Scan for the cell matching the given text and deliver its [x, y] coordinate at center. 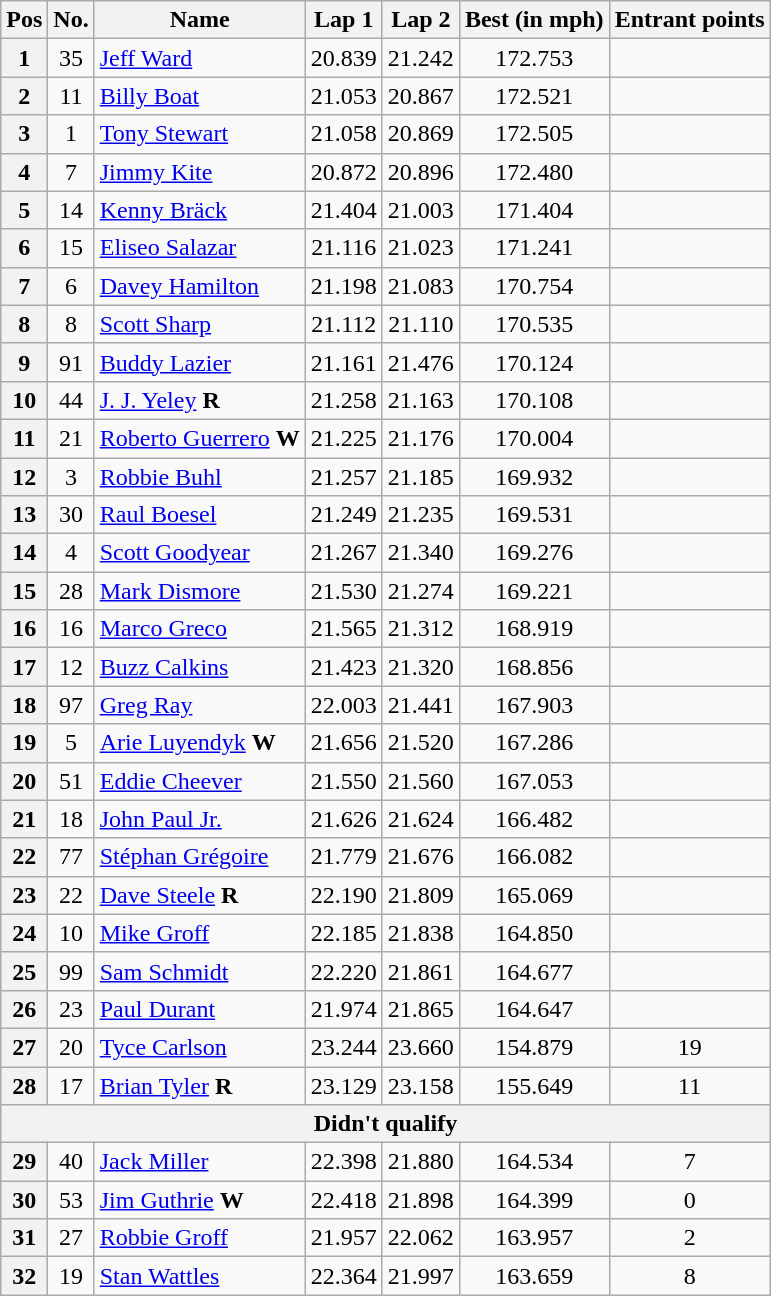
21.861 [420, 971]
172.480 [534, 172]
J. J. Yeley R [200, 400]
Name [200, 20]
24 [24, 933]
21.550 [344, 781]
169.221 [534, 591]
Davey Hamilton [200, 286]
21.198 [344, 286]
21.560 [420, 781]
164.399 [534, 1200]
163.659 [534, 1276]
21.624 [420, 819]
Jack Miller [200, 1162]
21.023 [420, 248]
21.257 [344, 477]
22.003 [344, 705]
Greg Ray [200, 705]
21.626 [344, 819]
22.185 [344, 933]
163.957 [534, 1238]
21.112 [344, 324]
21.258 [344, 400]
Kenny Bräck [200, 210]
21.656 [344, 743]
21.565 [344, 629]
77 [71, 857]
22.220 [344, 971]
51 [71, 781]
20.872 [344, 172]
20.839 [344, 58]
21.185 [420, 477]
Mark Dismore [200, 591]
171.241 [534, 248]
Jimmy Kite [200, 172]
Sam Schmidt [200, 971]
20.896 [420, 172]
21.225 [344, 438]
21.676 [420, 857]
172.753 [534, 58]
164.850 [534, 933]
22.418 [344, 1200]
21.110 [420, 324]
21.053 [344, 96]
168.919 [534, 629]
Tony Stewart [200, 134]
Mike Groff [200, 933]
Dave Steele R [200, 895]
20.867 [420, 96]
44 [71, 400]
170.004 [534, 438]
21.267 [344, 553]
99 [71, 971]
166.482 [534, 819]
169.276 [534, 553]
Stéphan Grégoire [200, 857]
21.176 [420, 438]
21.957 [344, 1238]
21.235 [420, 515]
Billy Boat [200, 96]
0 [690, 1200]
Buddy Lazier [200, 362]
Lap 2 [420, 20]
21.320 [420, 667]
21.404 [344, 210]
21.116 [344, 248]
167.053 [534, 781]
9 [24, 362]
Lap 1 [344, 20]
91 [71, 362]
164.647 [534, 1009]
21.476 [420, 362]
170.754 [534, 286]
154.879 [534, 1047]
21.441 [420, 705]
22.190 [344, 895]
Paul Durant [200, 1009]
Eddie Cheever [200, 781]
20.869 [420, 134]
21.809 [420, 895]
Arie Luyendyk W [200, 743]
21.003 [420, 210]
21.312 [420, 629]
29 [24, 1162]
31 [24, 1238]
13 [24, 515]
40 [71, 1162]
169.932 [534, 477]
26 [24, 1009]
Brian Tyler R [200, 1085]
155.649 [534, 1085]
Stan Wattles [200, 1276]
21.880 [420, 1162]
21.865 [420, 1009]
Didn't qualify [386, 1124]
35 [71, 58]
No. [71, 20]
164.534 [534, 1162]
Robbie Buhl [200, 477]
168.856 [534, 667]
21.274 [420, 591]
172.521 [534, 96]
21.898 [420, 1200]
170.108 [534, 400]
170.124 [534, 362]
21.423 [344, 667]
21.249 [344, 515]
23.660 [420, 1047]
23.129 [344, 1085]
171.404 [534, 210]
21.779 [344, 857]
166.082 [534, 857]
Scott Goodyear [200, 553]
167.903 [534, 705]
165.069 [534, 895]
22.398 [344, 1162]
Roberto Guerrero W [200, 438]
21.520 [420, 743]
21.083 [420, 286]
Jim Guthrie W [200, 1200]
164.677 [534, 971]
23.158 [420, 1085]
21.997 [420, 1276]
21.530 [344, 591]
Pos [24, 20]
97 [71, 705]
25 [24, 971]
169.531 [534, 515]
172.505 [534, 134]
22.364 [344, 1276]
21.838 [420, 933]
Eliseo Salazar [200, 248]
23.244 [344, 1047]
Jeff Ward [200, 58]
21.058 [344, 134]
170.535 [534, 324]
21.161 [344, 362]
22.062 [420, 1238]
21.340 [420, 553]
Scott Sharp [200, 324]
21.974 [344, 1009]
167.286 [534, 743]
Entrant points [690, 20]
21.242 [420, 58]
Raul Boesel [200, 515]
21.163 [420, 400]
John Paul Jr. [200, 819]
Tyce Carlson [200, 1047]
Robbie Groff [200, 1238]
Buzz Calkins [200, 667]
53 [71, 1200]
Marco Greco [200, 629]
32 [24, 1276]
Best (in mph) [534, 20]
